Locate the cell with the specified text and output its [X, Y] center coordinate. 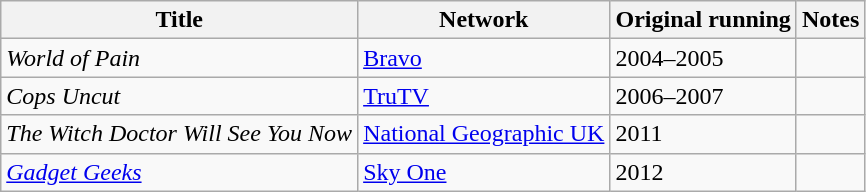
2011 [703, 134]
Sky One [484, 172]
Original running [703, 20]
Gadget Geeks [180, 172]
TruTV [484, 96]
Cops Uncut [180, 96]
The Witch Doctor Will See You Now [180, 134]
2006–2007 [703, 96]
National Geographic UK [484, 134]
Bravo [484, 58]
2012 [703, 172]
Title [180, 20]
2004–2005 [703, 58]
World of Pain [180, 58]
Network [484, 20]
Notes [830, 20]
